Identify which cell holds the provided text, then report its [x, y] central coordinate. 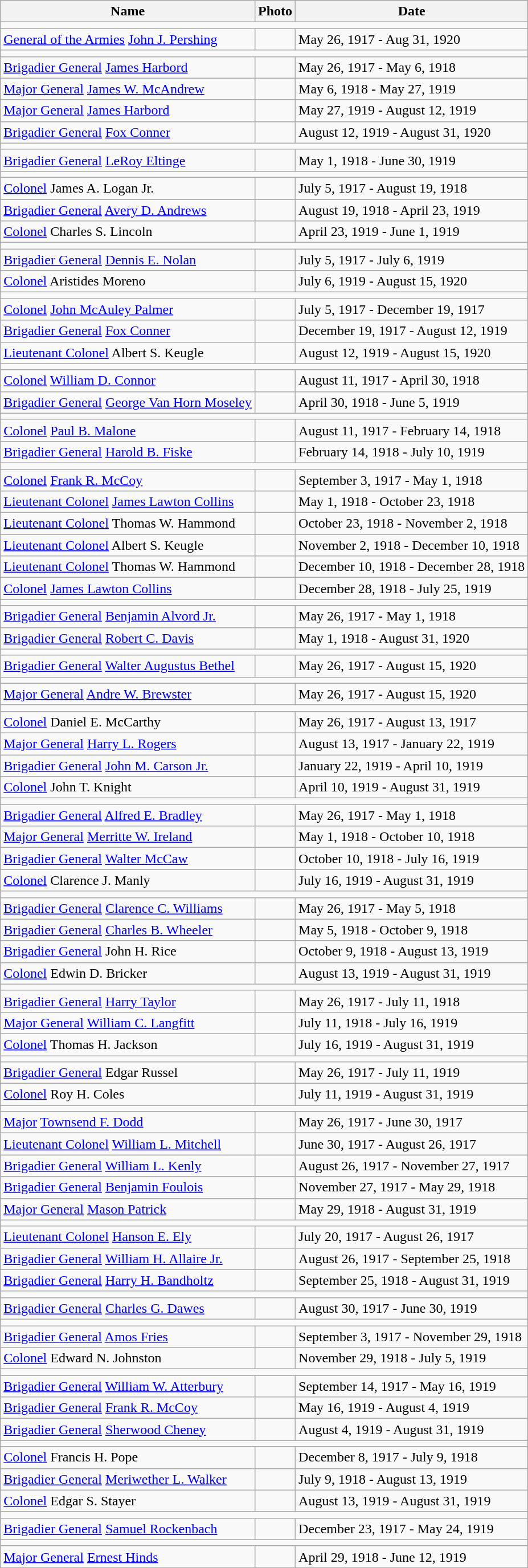
Major General Ernest Hinds [128, 1557]
May 26, 1917 - July 11, 1918 [412, 1001]
Brigadier General Clarence C. Williams [128, 908]
Photo [275, 11]
May 26, 1917 - Aug 31, 1920 [412, 39]
September 3, 1917 - May 1, 1918 [412, 480]
Brigadier General George Van Horn Moseley [128, 402]
May 29, 1918 - August 31, 1919 [412, 1209]
Colonel John McAuley Palmer [128, 309]
Brigadier General Benjamin Foulois [128, 1187]
May 26, 1917 - July 11, 1919 [412, 1073]
May 26, 1917 - August 13, 1917 [412, 722]
May 27, 1919 - August 12, 1919 [412, 111]
Brigadier General Sherwood Cheney [128, 1430]
July 6, 1919 - August 15, 1920 [412, 281]
November 2, 1918 - December 10, 1918 [412, 545]
April 30, 1918 - June 5, 1919 [412, 402]
Colonel Paul B. Malone [128, 430]
Colonel Frank R. McCoy [128, 480]
December 8, 1917 - July 9, 1918 [412, 1457]
Colonel James A. Logan Jr. [128, 188]
Brigadier General Meriwether L. Walker [128, 1479]
Name [128, 11]
Brigadier General Walter McCaw [128, 859]
Colonel Clarence J. Manly [128, 880]
Brigadier General John M. Carson Jr. [128, 765]
Brigadier General James Harbord [128, 67]
Colonel Francis H. Pope [128, 1457]
May 26, 1917 - May 6, 1918 [412, 67]
April 29, 1918 - June 12, 1919 [412, 1557]
August 11, 1917 - April 30, 1918 [412, 381]
Brigadier General Frank R. McCoy [128, 1408]
Colonel Charles S. Lincoln [128, 232]
April 10, 1919 - August 31, 1919 [412, 787]
Colonel James Lawton Collins [128, 589]
July 5, 1917 - December 19, 1917 [412, 309]
Colonel William D. Connor [128, 381]
Brigadier General Harry Taylor [128, 1001]
September 25, 1918 - August 31, 1919 [412, 1280]
August 4, 1919 - August 31, 1919 [412, 1430]
Brigadier General John H. Rice [128, 952]
June 30, 1917 - August 26, 1917 [412, 1144]
Brigadier General Harold B. Fiske [128, 452]
September 14, 1917 - May 16, 1919 [412, 1386]
Colonel Aristides Moreno [128, 281]
November 27, 1917 - May 29, 1918 [412, 1187]
November 29, 1918 - July 5, 1919 [412, 1358]
Colonel Roy H. Coles [128, 1095]
May 1, 1918 - June 30, 1919 [412, 160]
Brigadier General Harry H. Bandholtz [128, 1280]
Lieutenant Colonel James Lawton Collins [128, 502]
Brigadier General Charles B. Wheeler [128, 930]
February 14, 1918 - July 10, 1919 [412, 452]
Major General Mason Patrick [128, 1209]
Colonel Daniel E. McCarthy [128, 722]
Colonel Edgar S. Stayer [128, 1501]
Brigadier General Samuel Rockenbach [128, 1529]
May 1, 1918 - October 23, 1918 [412, 502]
August 11, 1917 - February 14, 1918 [412, 430]
Lieutenant Colonel Hanson E. Ely [128, 1237]
Brigadier General Avery D. Andrews [128, 210]
August 19, 1918 - April 23, 1919 [412, 210]
December 19, 1917 - August 12, 1919 [412, 331]
December 10, 1918 - December 28, 1918 [412, 567]
July 5, 1917 - July 6, 1919 [412, 260]
Brigadier General Alfred E. Bradley [128, 815]
August 26, 1917 - September 25, 1918 [412, 1259]
May 26, 1917 - June 30, 1917 [412, 1122]
Colonel Thomas H. Jackson [128, 1044]
Lieutenant Colonel William L. Mitchell [128, 1144]
Brigadier General William L. Kenly [128, 1166]
May 6, 1918 - May 27, 1919 [412, 89]
Date [412, 11]
May 5, 1918 - October 9, 1918 [412, 930]
Brigadier General Amos Fries [128, 1336]
August 26, 1917 - November 27, 1917 [412, 1166]
General of the Armies John J. Pershing [128, 39]
July 20, 1917 - August 26, 1917 [412, 1237]
December 28, 1918 - July 25, 1919 [412, 589]
Major General Andre W. Brewster [128, 694]
Colonel Edwin D. Bricker [128, 973]
July 11, 1918 - July 16, 1919 [412, 1023]
May 1, 1918 - October 10, 1918 [412, 837]
April 23, 1919 - June 1, 1919 [412, 232]
October 9, 1918 - August 13, 1919 [412, 952]
August 13, 1917 - January 22, 1919 [412, 744]
Brigadier General Dennis E. Nolan [128, 260]
September 3, 1917 - November 29, 1918 [412, 1336]
May 16, 1919 - August 4, 1919 [412, 1408]
Brigadier General Walter Augustus Bethel [128, 666]
Major General Merritte W. Ireland [128, 837]
December 23, 1917 - May 24, 1919 [412, 1529]
Brigadier General Robert C. Davis [128, 638]
August 30, 1917 - June 30, 1919 [412, 1308]
Brigadier General Charles G. Dawes [128, 1308]
May 1, 1918 - August 31, 1920 [412, 638]
Major Townsend F. Dodd [128, 1122]
Major General Harry L. Rogers [128, 744]
Brigadier General LeRoy Eltinge [128, 160]
Brigadier General William W. Atterbury [128, 1386]
May 26, 1917 - May 5, 1918 [412, 908]
Colonel John T. Knight [128, 787]
Brigadier General Edgar Russel [128, 1073]
Brigadier General Benjamin Alvord Jr. [128, 616]
January 22, 1919 - April 10, 1919 [412, 765]
August 12, 1919 - August 31, 1920 [412, 132]
Major General William C. Langfitt [128, 1023]
Major General James Harbord [128, 111]
Colonel Edward N. Johnston [128, 1358]
October 23, 1918 - November 2, 1918 [412, 524]
Brigadier General William H. Allaire Jr. [128, 1259]
August 12, 1919 - August 15, 1920 [412, 353]
July 11, 1919 - August 31, 1919 [412, 1095]
October 10, 1918 - July 16, 1919 [412, 859]
July 9, 1918 - August 13, 1919 [412, 1479]
Major General James W. McAndrew [128, 89]
July 5, 1917 - August 19, 1918 [412, 188]
